Search for the cell housing the specified text and yield its (x, y) center coordinate. 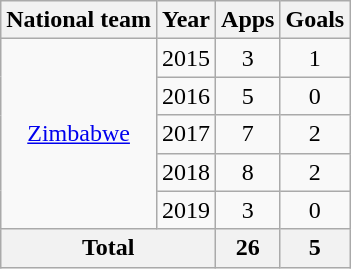
2015 (186, 58)
National team (79, 20)
26 (248, 248)
Apps (248, 20)
Total (108, 248)
2018 (186, 172)
2019 (186, 210)
7 (248, 134)
1 (315, 58)
8 (248, 172)
Goals (315, 20)
2017 (186, 134)
2016 (186, 96)
Zimbabwe (79, 134)
Year (186, 20)
